Search for the cell housing the specified text and yield its [X, Y] center coordinate. 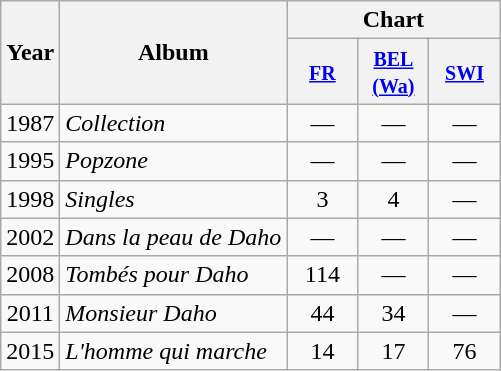
2002 [30, 237]
34 [394, 313]
Tombés pour Daho [174, 275]
3 [322, 199]
114 [322, 275]
2011 [30, 313]
Year [30, 52]
2015 [30, 351]
1987 [30, 123]
Dans la peau de Daho [174, 237]
Monsieur Daho [174, 313]
FR [322, 72]
76 [464, 351]
1995 [30, 161]
Collection [174, 123]
Popzone [174, 161]
14 [322, 351]
Singles [174, 199]
1998 [30, 199]
4 [394, 199]
Chart [394, 20]
BEL(Wa) [394, 72]
17 [394, 351]
44 [322, 313]
2008 [30, 275]
L'homme qui marche [174, 351]
SWI [464, 72]
Album [174, 52]
